Return [X, Y] of the center of cell containing provided text 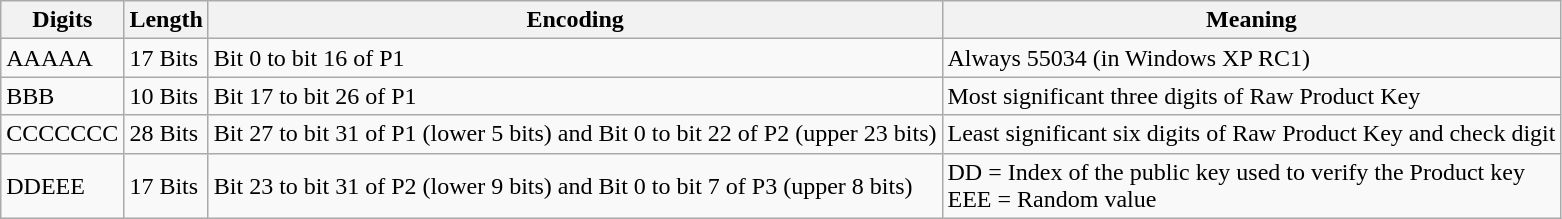
Digits [62, 20]
28 Bits [166, 134]
Encoding [575, 20]
DDEEE [62, 186]
DD = Index of the public key used to verify the Product keyEEE = Random value [1252, 186]
Meaning [1252, 20]
BBB [62, 96]
CCCCCCC [62, 134]
Least significant six digits of Raw Product Key and check digit [1252, 134]
Bit 17 to bit 26 of P1 [575, 96]
Length [166, 20]
Bit 23 to bit 31 of P2 (lower 9 bits) and Bit 0 to bit 7 of P3 (upper 8 bits) [575, 186]
Bit 27 to bit 31 of P1 (lower 5 bits) and Bit 0 to bit 22 of P2 (upper 23 bits) [575, 134]
Always 55034 (in Windows XP RC1) [1252, 58]
Bit 0 to bit 16 of P1 [575, 58]
10 Bits [166, 96]
AAAAA [62, 58]
Most significant three digits of Raw Product Key [1252, 96]
